Output the [x, y] coordinate of the center of the cell containing the given text.  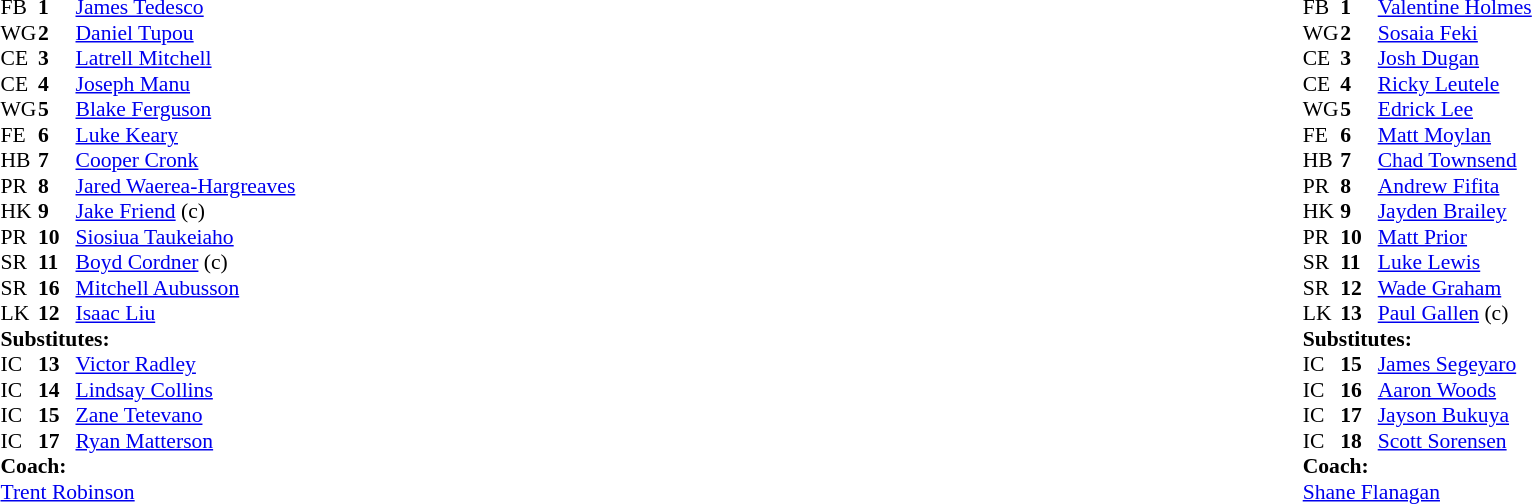
Luke Keary [186, 135]
Jake Friend (c) [186, 211]
Zane Tetevano [186, 415]
Daniel Tupou [186, 33]
Jayden Brailey [1455, 211]
Jayson Bukuya [1455, 415]
Isaac Liu [186, 313]
Aaron Woods [1455, 390]
Sosaia Feki [1455, 33]
Latrell Mitchell [186, 59]
Victor Radley [186, 365]
Edrick Lee [1455, 109]
Joseph Manu [186, 84]
Ryan Matterson [186, 441]
Scott Sorensen [1455, 441]
Boyd Cordner (c) [186, 263]
Chad Townsend [1455, 161]
Mitchell Aubusson [186, 288]
Cooper Cronk [186, 161]
Matt Moylan [1455, 135]
Wade Graham [1455, 288]
14 [57, 390]
Josh Dugan [1455, 59]
Ricky Leutele [1455, 84]
James Segeyaro [1455, 365]
Matt Prior [1455, 237]
Andrew Fifita [1455, 186]
Paul Gallen (c) [1455, 313]
18 [1359, 441]
Jared Waerea-Hargreaves [186, 186]
Luke Lewis [1455, 263]
Siosiua Taukeiaho [186, 237]
Blake Ferguson [186, 109]
Lindsay Collins [186, 390]
